Find where the given text appears and provide that cell's center as [x, y] coordinate. 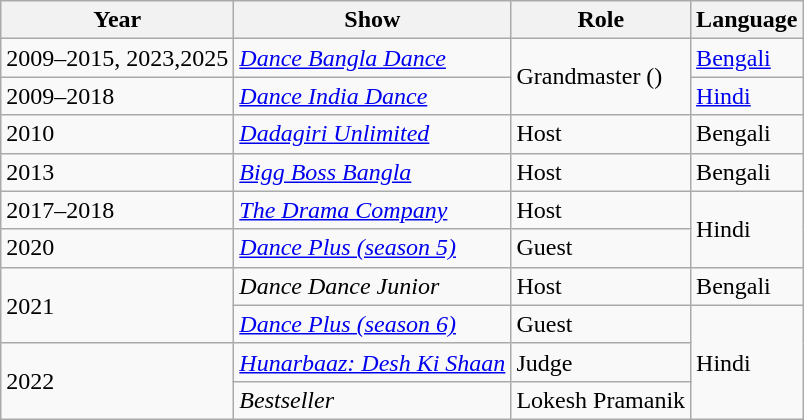
2021 [118, 305]
Dance India Dance [372, 96]
2017–2018 [118, 210]
Year [118, 20]
2022 [118, 381]
2010 [118, 134]
2009–2015, 2023,2025 [118, 58]
Dance Plus (season 5) [372, 248]
Dadagiri Unlimited [372, 134]
Role [601, 20]
Dance Dance Junior [372, 286]
2009–2018 [118, 96]
Lokesh Pramanik [601, 400]
Hunarbaaz: Desh Ki Shaan [372, 362]
Judge [601, 362]
2020 [118, 248]
Bigg Boss Bangla [372, 172]
The Drama Company [372, 210]
Dance Plus (season 6) [372, 324]
Grandmaster () [601, 77]
Dance Bangla Dance [372, 58]
Bestseller [372, 400]
Show [372, 20]
Language [747, 20]
2013 [118, 172]
